Locate the cell with the specified text and output its (X, Y) center coordinate. 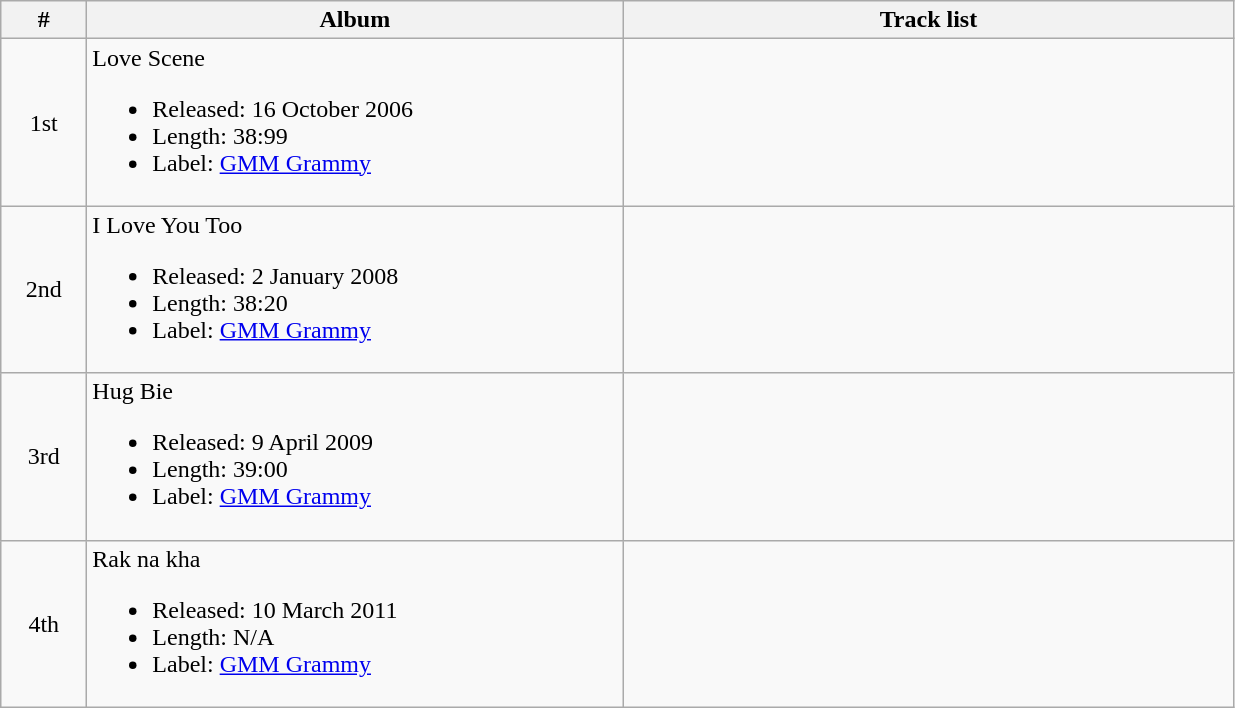
# (44, 20)
3rd (44, 456)
Hug BieReleased: 9 April 2009Length: 39:00Label: GMM Grammy (355, 456)
Track list (928, 20)
Album (355, 20)
Love SceneReleased: 16 October 2006Length: 38:99Label: GMM Grammy (355, 122)
4th (44, 624)
2nd (44, 290)
Rak na khaReleased: 10 March 2011Length: N/ALabel: GMM Grammy (355, 624)
1st (44, 122)
I Love You TooReleased: 2 January 2008Length: 38:20Label: GMM Grammy (355, 290)
